Search for the cell housing the specified text and yield its (X, Y) center coordinate. 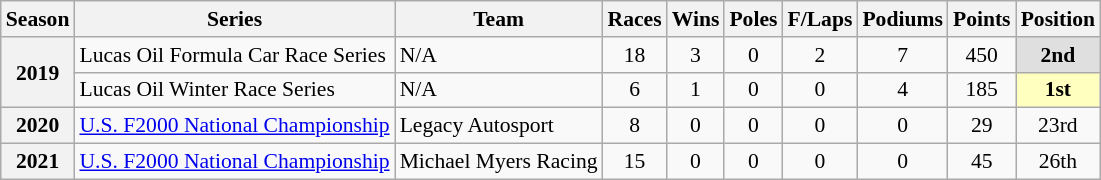
Points (982, 19)
185 (982, 90)
Wins (696, 19)
1st (1058, 90)
15 (635, 162)
Team (499, 19)
7 (902, 55)
Lucas Oil Winter Race Series (234, 90)
6 (635, 90)
2 (820, 55)
450 (982, 55)
1 (696, 90)
18 (635, 55)
F/Laps (820, 19)
Races (635, 19)
3 (696, 55)
29 (982, 126)
Position (1058, 19)
45 (982, 162)
2021 (38, 162)
Season (38, 19)
26th (1058, 162)
Michael Myers Racing (499, 162)
4 (902, 90)
2019 (38, 72)
8 (635, 126)
Legacy Autosport (499, 126)
Poles (753, 19)
Series (234, 19)
Lucas Oil Formula Car Race Series (234, 55)
Podiums (902, 19)
23rd (1058, 126)
2020 (38, 126)
2nd (1058, 55)
